Provide the [x, y] coordinate of the cell's center where the given text is located.  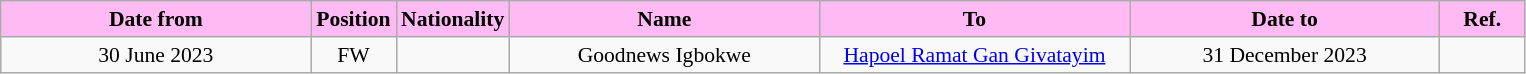
Goodnews Igbokwe [664, 55]
Nationality [452, 19]
30 June 2023 [156, 55]
Ref. [1482, 19]
Date to [1285, 19]
Position [354, 19]
Hapoel Ramat Gan Givatayim [974, 55]
Name [664, 19]
To [974, 19]
FW [354, 55]
31 December 2023 [1285, 55]
Date from [156, 19]
